Output the [X, Y] coordinate of the center of the cell containing the given text.  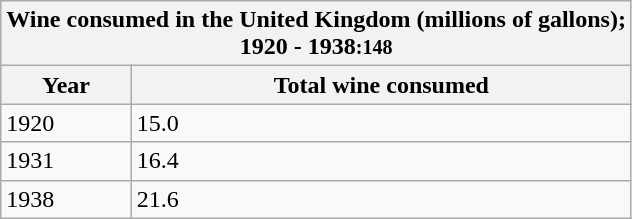
21.6 [381, 199]
1920 [66, 123]
16.4 [381, 161]
15.0 [381, 123]
1931 [66, 161]
Total wine consumed [381, 85]
Year [66, 85]
1938 [66, 199]
Wine consumed in the United Kingdom (millions of gallons);1920 - 1938:148 [316, 34]
